Return the (x, y) coordinate for the center point of the cell that contains the specified text.  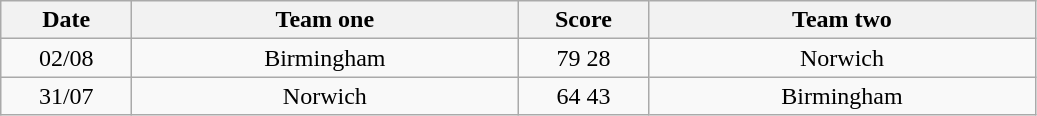
64 43 (584, 96)
Date (66, 20)
Score (584, 20)
79 28 (584, 58)
31/07 (66, 96)
Team two (842, 20)
Team one (325, 20)
02/08 (66, 58)
